Provide the (x, y) coordinate of the cell's center where the given text is located.  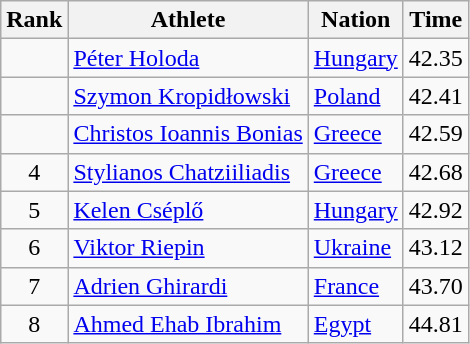
42.41 (436, 96)
Szymon Kropidłowski (188, 96)
Time (436, 20)
Stylianos Chatziiliadis (188, 172)
43.70 (436, 286)
42.68 (436, 172)
7 (34, 286)
4 (34, 172)
42.59 (436, 134)
42.35 (436, 58)
Athlete (188, 20)
Christos Ioannis Bonias (188, 134)
6 (34, 248)
42.92 (436, 210)
43.12 (436, 248)
Kelen Cséplő (188, 210)
Ukraine (356, 248)
Péter Holoda (188, 58)
Ahmed Ehab Ibrahim (188, 324)
Poland (356, 96)
5 (34, 210)
8 (34, 324)
France (356, 286)
Viktor Riepin (188, 248)
Egypt (356, 324)
Nation (356, 20)
Rank (34, 20)
44.81 (436, 324)
Adrien Ghirardi (188, 286)
